Determine the (x, y) coordinate at the center of the cell enclosing the given text.  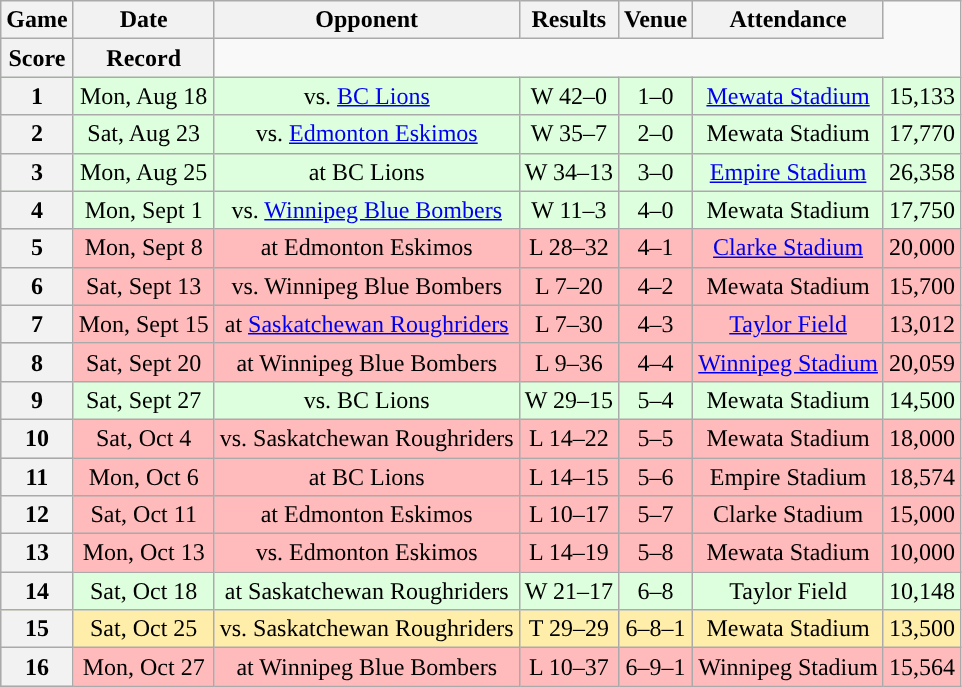
6 (37, 286)
Sat, Sept 20 (144, 362)
Sat, Sept 13 (144, 286)
Opponent (366, 20)
Sat, Sept 27 (144, 400)
L 14–15 (568, 477)
L 7–20 (568, 286)
Results (568, 20)
L 14–22 (568, 438)
3 (37, 172)
W 42–0 (568, 96)
Mon, Oct 6 (144, 477)
W 35–7 (568, 134)
L 28–32 (568, 248)
8 (37, 362)
Mon, Oct 13 (144, 553)
6–9–1 (655, 667)
9 (37, 400)
Sat, Oct 25 (144, 629)
Score (37, 58)
4–2 (655, 286)
10,148 (922, 591)
Game (37, 20)
13,012 (922, 324)
15,700 (922, 286)
15,000 (922, 515)
Mon, Aug 18 (144, 96)
12 (37, 515)
5–5 (655, 438)
T 29–29 (568, 629)
5–4 (655, 400)
Record (144, 58)
4–0 (655, 210)
4–3 (655, 324)
Attendance (788, 20)
13 (37, 553)
4 (37, 210)
1–0 (655, 96)
16 (37, 667)
Mon, Sept 1 (144, 210)
W 34–13 (568, 172)
L 10–17 (568, 515)
L 10–37 (568, 667)
Venue (655, 20)
13,500 (922, 629)
W 21–17 (568, 591)
6–8 (655, 591)
L 7–30 (568, 324)
5–6 (655, 477)
Sat, Oct 18 (144, 591)
2 (37, 134)
15,133 (922, 96)
14,500 (922, 400)
Mon, Oct 27 (144, 667)
W 11–3 (568, 210)
6–8–1 (655, 629)
Mon, Aug 25 (144, 172)
Sat, Aug 23 (144, 134)
7 (37, 324)
4–4 (655, 362)
10 (37, 438)
17,750 (922, 210)
3–0 (655, 172)
20,059 (922, 362)
1 (37, 96)
18,574 (922, 477)
L 14–19 (568, 553)
15 (37, 629)
14 (37, 591)
4–1 (655, 248)
26,358 (922, 172)
Mon, Sept 8 (144, 248)
17,770 (922, 134)
Sat, Oct 4 (144, 438)
18,000 (922, 438)
11 (37, 477)
10,000 (922, 553)
L 9–36 (568, 362)
5–7 (655, 515)
Mon, Sept 15 (144, 324)
Sat, Oct 11 (144, 515)
2–0 (655, 134)
5–8 (655, 553)
W 29–15 (568, 400)
20,000 (922, 248)
5 (37, 248)
15,564 (922, 667)
Date (144, 20)
